For the text-containing cell, return its midpoint in [X, Y] coordinate format. 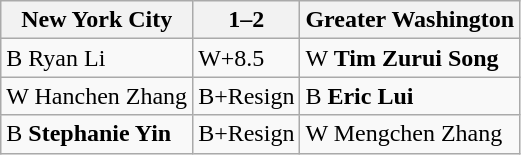
1–2 [246, 20]
W Mengchen Zhang [410, 134]
B Eric Lui [410, 96]
Greater Washington [410, 20]
W+8.5 [246, 58]
B Ryan Li [97, 58]
New York City [97, 20]
W Hanchen Zhang [97, 96]
W Tim Zurui Song [410, 58]
B Stephanie Yin [97, 134]
